Search for the cell housing the specified text and yield its (X, Y) center coordinate. 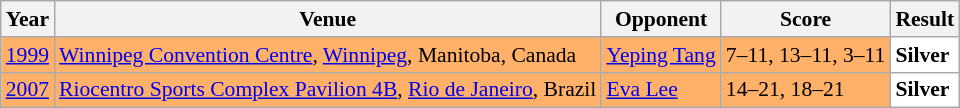
Result (924, 19)
Riocentro Sports Complex Pavilion 4B, Rio de Janeiro, Brazil (328, 90)
Year (28, 19)
Winnipeg Convention Centre, Winnipeg, Manitoba, Canada (328, 55)
Opponent (660, 19)
1999 (28, 55)
Venue (328, 19)
Yeping Tang (660, 55)
Score (806, 19)
7–11, 13–11, 3–11 (806, 55)
Eva Lee (660, 90)
2007 (28, 90)
14–21, 18–21 (806, 90)
